From the cell containing the given text, extract its center point as (X, Y) coordinate. 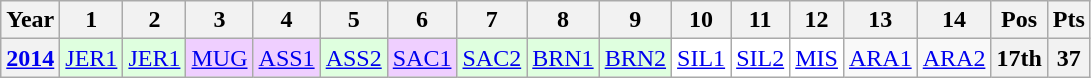
3 (220, 20)
11 (760, 20)
1 (92, 20)
37 (1068, 58)
2014 (30, 58)
14 (954, 20)
ARA1 (880, 58)
17th (1019, 58)
BRN1 (563, 58)
4 (286, 20)
Year (30, 20)
SIL2 (760, 58)
Pos (1019, 20)
10 (702, 20)
12 (817, 20)
8 (563, 20)
ASS1 (286, 58)
6 (422, 20)
SIL1 (702, 58)
MUG (220, 58)
Pts (1068, 20)
9 (635, 20)
SAC2 (492, 58)
2 (154, 20)
MIS (817, 58)
ARA2 (954, 58)
SAC1 (422, 58)
BRN2 (635, 58)
13 (880, 20)
5 (354, 20)
7 (492, 20)
ASS2 (354, 58)
